Capture the cell that displays the provided text and extract its [x, y] central coordinate. 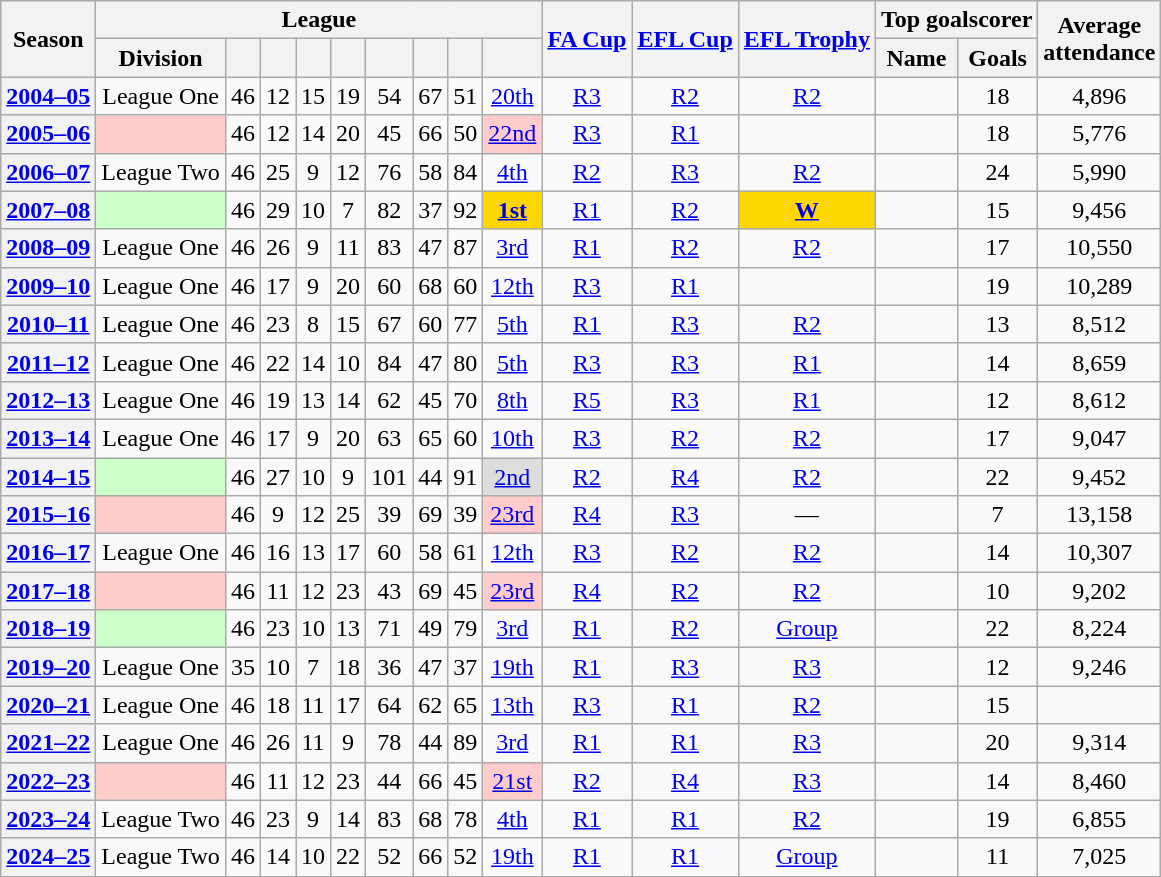
61 [466, 553]
FA Cup [587, 39]
2008–09 [48, 248]
2007–08 [48, 210]
2020–21 [48, 705]
10th [512, 438]
9,047 [1100, 438]
8,460 [1100, 781]
9,202 [1100, 591]
2024–25 [48, 857]
6,855 [1100, 819]
9,246 [1100, 667]
2nd [512, 477]
10,307 [1100, 553]
89 [466, 743]
16 [278, 553]
8th [512, 400]
2017–18 [48, 591]
24 [997, 172]
2011–12 [48, 362]
54 [390, 96]
EFL Cup [685, 39]
13th [512, 705]
Name [916, 58]
2013–14 [48, 438]
101 [390, 477]
13,158 [1100, 515]
2014–15 [48, 477]
35 [242, 667]
R5 [587, 400]
29 [278, 210]
87 [466, 248]
1st [512, 210]
8 [314, 324]
9,456 [1100, 210]
49 [430, 629]
9,314 [1100, 743]
51 [466, 96]
8,224 [1100, 629]
79 [466, 629]
Top goalscorer [956, 20]
71 [390, 629]
2016–17 [48, 553]
2004–05 [48, 96]
80 [466, 362]
2018–19 [48, 629]
2021–22 [48, 743]
7,025 [1100, 857]
82 [390, 210]
2019–20 [48, 667]
76 [390, 172]
64 [390, 705]
8,659 [1100, 362]
10,289 [1100, 286]
Goals [997, 58]
5,776 [1100, 134]
50 [466, 134]
8,612 [1100, 400]
43 [390, 591]
EFL Trophy [806, 39]
League [319, 20]
5,990 [1100, 172]
63 [390, 438]
36 [390, 667]
W [806, 210]
9,452 [1100, 477]
4,896 [1100, 96]
Division [161, 58]
2005–06 [48, 134]
2012–13 [48, 400]
— [806, 515]
91 [466, 477]
Averageattendance [1100, 39]
27 [278, 477]
Season [48, 39]
20th [512, 96]
2023–24 [48, 819]
2009–10 [48, 286]
2010–11 [48, 324]
2015–16 [48, 515]
2006–07 [48, 172]
92 [466, 210]
77 [466, 324]
8,512 [1100, 324]
10,550 [1100, 248]
70 [466, 400]
2022–23 [48, 781]
22nd [512, 134]
21st [512, 781]
